Determine the (X, Y) coordinate at the center of the cell enclosing the given text.  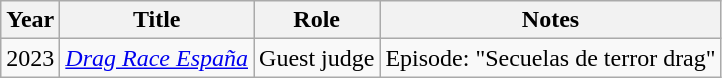
Guest judge (317, 58)
Drag Race España (157, 58)
Notes (550, 20)
Episode: "Secuelas de terror drag" (550, 58)
Role (317, 20)
Year (30, 20)
Title (157, 20)
2023 (30, 58)
